Locate the cell with the specified text and output its (x, y) center coordinate. 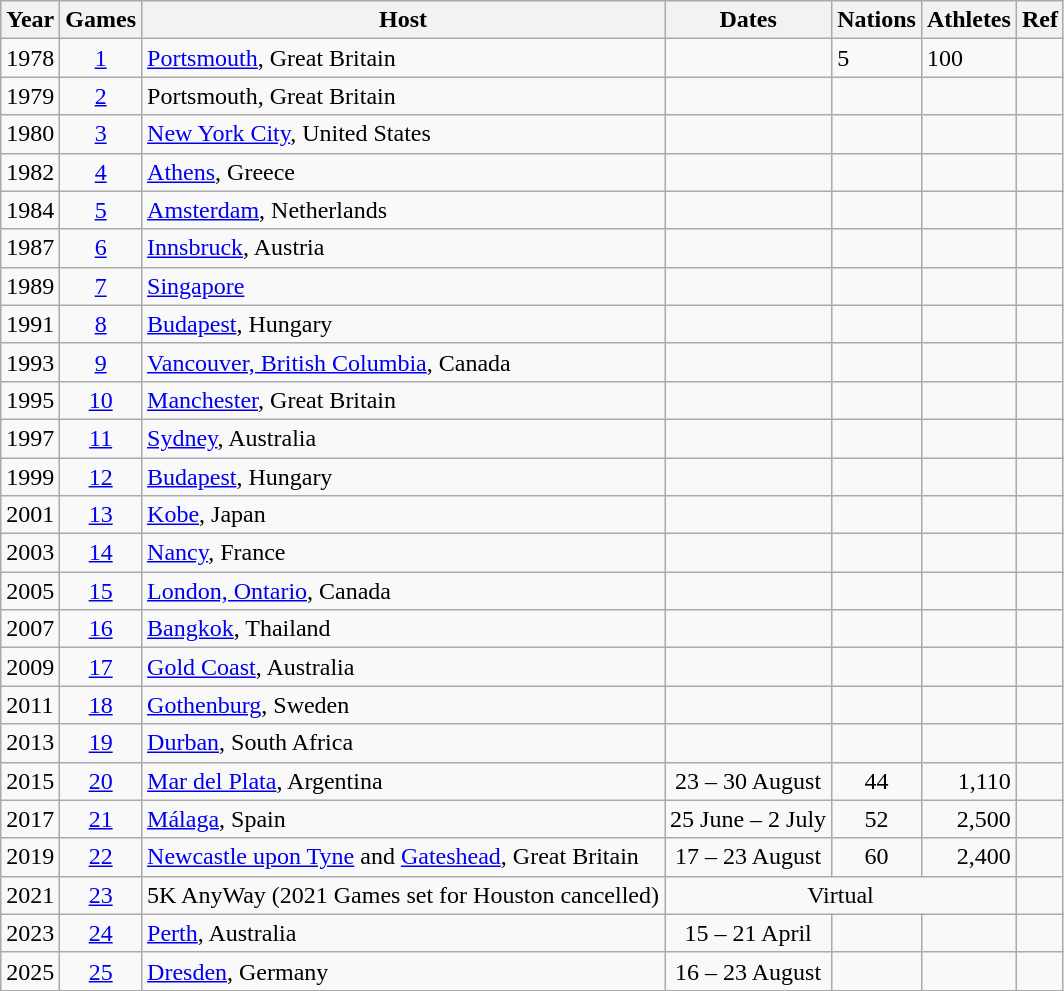
2025 (30, 971)
23 – 30 August (748, 781)
3 (101, 134)
21 (101, 819)
9 (101, 362)
100 (968, 58)
16 (101, 629)
2011 (30, 705)
Amsterdam, Netherlands (404, 210)
Gold Coast, Australia (404, 667)
Ref (1040, 20)
12 (101, 477)
1 (101, 58)
Innsbruck, Austria (404, 248)
1993 (30, 362)
2007 (30, 629)
Vancouver, British Columbia, Canada (404, 362)
Athens, Greece (404, 172)
1997 (30, 438)
2009 (30, 667)
20 (101, 781)
7 (101, 286)
1984 (30, 210)
1979 (30, 96)
2023 (30, 933)
25 (101, 971)
8 (101, 324)
1978 (30, 58)
Newcastle upon Tyne and Gateshead, Great Britain (404, 857)
Dates (748, 20)
2017 (30, 819)
16 – 23 August (748, 971)
Sydney, Australia (404, 438)
2005 (30, 591)
2001 (30, 515)
2,500 (968, 819)
Bangkok, Thailand (404, 629)
Host (404, 20)
13 (101, 515)
25 June – 2 July (748, 819)
2019 (30, 857)
2003 (30, 553)
17 (101, 667)
Virtual (841, 895)
2021 (30, 895)
2,400 (968, 857)
1991 (30, 324)
2015 (30, 781)
1995 (30, 400)
Games (101, 20)
Singapore (404, 286)
6 (101, 248)
14 (101, 553)
22 (101, 857)
Manchester, Great Britain (404, 400)
1989 (30, 286)
London, Ontario, Canada (404, 591)
2 (101, 96)
1982 (30, 172)
Perth, Australia (404, 933)
Mar del Plata, Argentina (404, 781)
2013 (30, 743)
23 (101, 895)
17 – 23 August (748, 857)
11 (101, 438)
Nations (877, 20)
1,110 (968, 781)
18 (101, 705)
15 – 21 April (748, 933)
4 (101, 172)
Durban, South Africa (404, 743)
60 (877, 857)
1999 (30, 477)
52 (877, 819)
19 (101, 743)
1987 (30, 248)
Málaga, Spain (404, 819)
Kobe, Japan (404, 515)
New York City, United States (404, 134)
5K AnyWay (2021 Games set for Houston cancelled) (404, 895)
Athletes (968, 20)
Year (30, 20)
44 (877, 781)
24 (101, 933)
10 (101, 400)
15 (101, 591)
1980 (30, 134)
Dresden, Germany (404, 971)
Nancy, France (404, 553)
Gothenburg, Sweden (404, 705)
